Detect which cell encompasses the target text, then output its [X, Y] center coordinate. 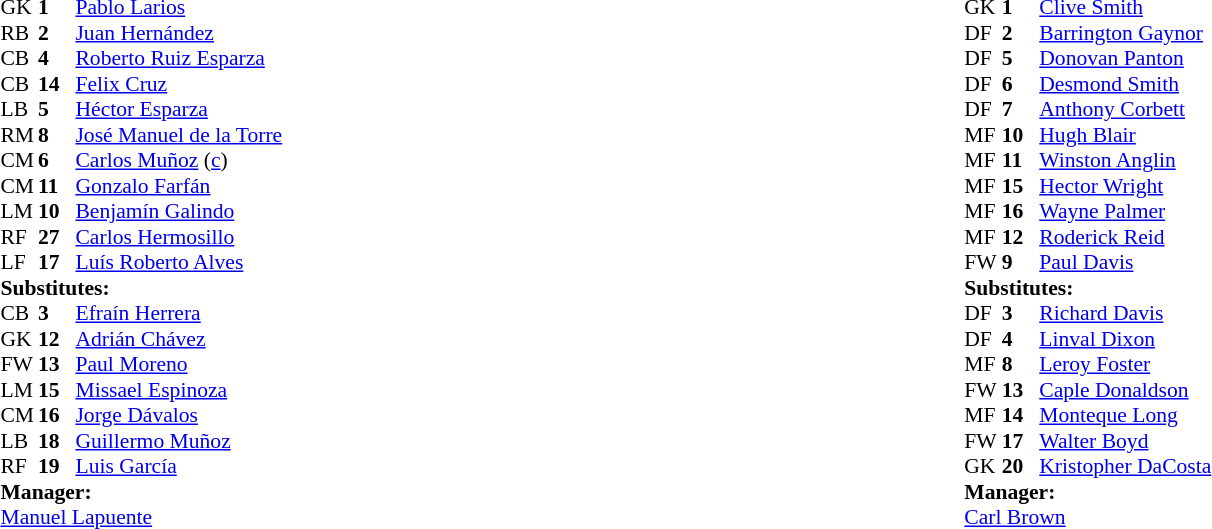
RM [19, 135]
Guillermo Muñoz [178, 441]
Desmond Smith [1125, 84]
Roderick Reid [1125, 237]
Paul Davis [1125, 263]
Linval Dixon [1125, 339]
9 [1021, 263]
Carlos Hermosillo [178, 237]
Barrington Gaynor [1125, 33]
Felix Cruz [178, 84]
Juan Hernández [178, 33]
Gonzalo Farfán [178, 186]
Caple Donaldson [1125, 390]
Héctor Esparza [178, 109]
Hector Wright [1125, 186]
Missael Espinoza [178, 390]
Carlos Muñoz (c) [178, 161]
Hugh Blair [1125, 135]
RB [19, 33]
27 [57, 237]
Monteque Long [1125, 415]
Luis García [178, 467]
Anthony Corbett [1125, 109]
Leroy Foster [1125, 365]
LF [19, 263]
Efraín Herrera [178, 313]
Winston Anglin [1125, 161]
18 [57, 441]
José Manuel de la Torre [178, 135]
20 [1021, 467]
Richard Davis [1125, 313]
Paul Moreno [178, 365]
Roberto Ruiz Esparza [178, 59]
Benjamín Galindo [178, 211]
Kristopher DaCosta [1125, 467]
7 [1021, 109]
19 [57, 467]
Walter Boyd [1125, 441]
Wayne Palmer [1125, 211]
Jorge Dávalos [178, 415]
Donovan Panton [1125, 59]
Luís Roberto Alves [178, 263]
Adrián Chávez [178, 339]
